Return the [x, y] coordinate for the center point of the cell that contains the specified text.  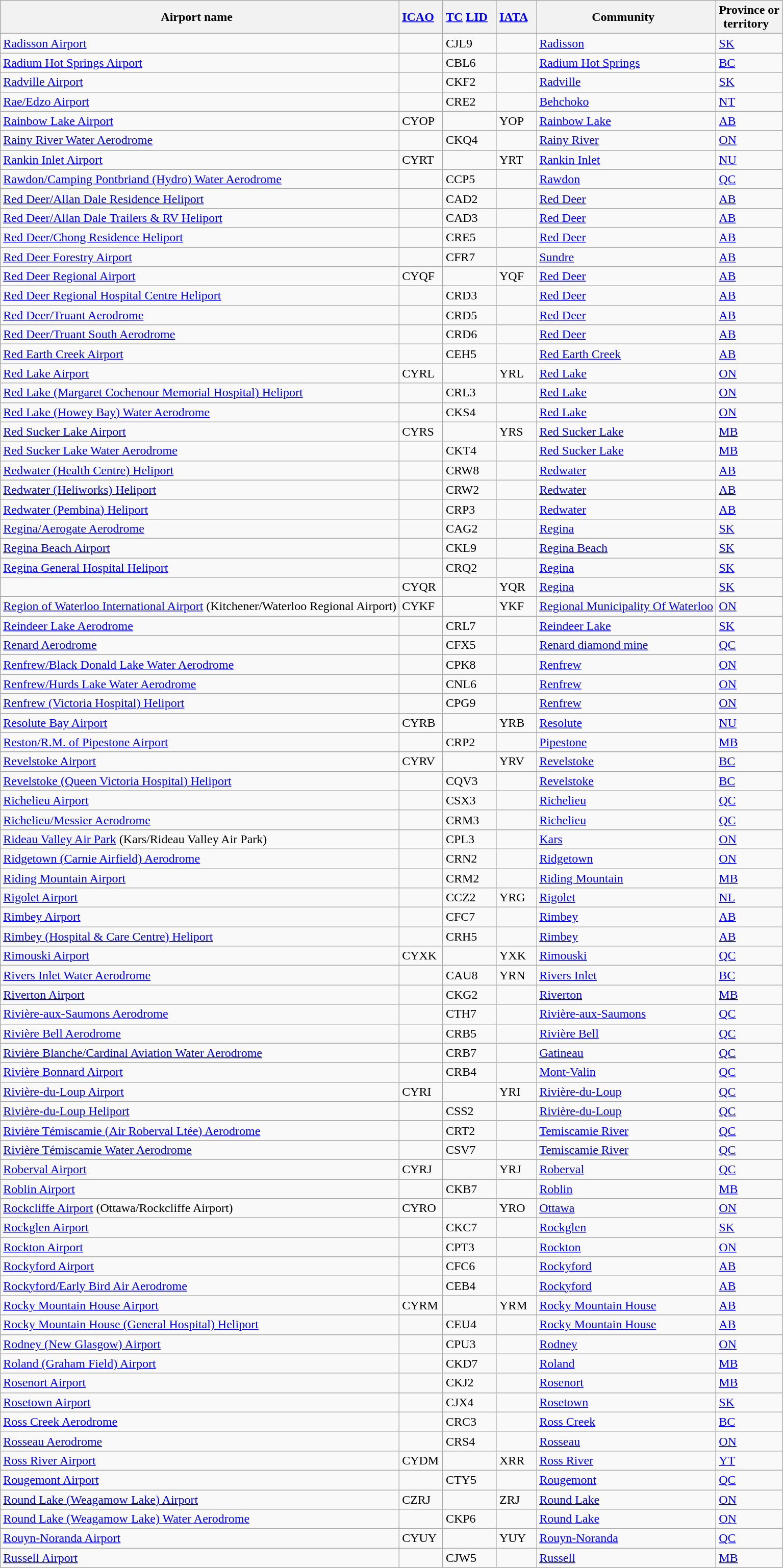
CRQ2 [469, 568]
Pipestone [626, 742]
CSS2 [469, 1111]
Rockyford Airport [200, 1267]
Rivière-du-Loup Heliport [200, 1111]
CKP6 [469, 1519]
Mont-Valin [626, 1072]
CPL3 [469, 839]
Ridgetown [626, 858]
Renard diamond mine [626, 645]
NT [749, 102]
YKF [516, 606]
CYQR [421, 587]
Region of Waterloo International Airport (Kitchener/Waterloo Regional Airport) [200, 606]
Rockglen [626, 1228]
Riverton [626, 995]
Red Deer Regional Hospital Centre Heliport [200, 296]
Regina Beach Airport [200, 548]
Rivière Témiscamie (Air Roberval Ltée) Aerodrome [200, 1130]
Redwater (Health Centre) Heliport [200, 470]
Rivière Blanche/Cardinal Aviation Water Aerodrome [200, 1053]
Reindeer Lake Aerodrome [200, 626]
Red Lake (Howey Bay) Water Aerodrome [200, 412]
Rae/Edzo Airport [200, 102]
Red Lake (Margaret Cochenour Memorial Hospital) Heliport [200, 393]
YRN [516, 975]
Rimouski Airport [200, 956]
YQR [516, 587]
CKG2 [469, 995]
Rocky Mountain House (General Hospital) Heliport [200, 1325]
CAD2 [469, 198]
CCP5 [469, 179]
YQF [516, 276]
YUY [516, 1538]
Rivière-aux-Saumons Aerodrome [200, 1014]
Reston/R.M. of Pipestone Airport [200, 742]
Rimbey Airport [200, 917]
CFX5 [469, 645]
CRP3 [469, 509]
Ross Creek Aerodrome [200, 1422]
Rideau Valley Air Park (Kars/Rideau Valley Air Park) [200, 839]
Rivière Témiscamie Water Aerodrome [200, 1150]
Rivière-aux-Saumons [626, 1014]
CYRM [421, 1305]
Roland (Graham Field) Airport [200, 1363]
Rosenort [626, 1383]
CRT2 [469, 1130]
CRB4 [469, 1072]
Radville [626, 82]
Regional Municipality Of Waterloo [626, 606]
Red Deer/Truant South Aerodrome [200, 335]
CYRO [421, 1208]
CKQ4 [469, 140]
CRS4 [469, 1441]
CJL9 [469, 43]
Roberval [626, 1169]
CSV7 [469, 1150]
Rodney (New Glasgow) Airport [200, 1344]
Rainy River [626, 140]
Resolute [626, 723]
Russell [626, 1558]
CYOP [421, 121]
Rouyn-Noranda Airport [200, 1538]
CKC7 [469, 1228]
YRB [516, 723]
Regina Beach [626, 548]
YRG [516, 898]
Radium Hot Springs Airport [200, 63]
Rainbow Lake [626, 121]
Rivers Inlet Water Aerodrome [200, 975]
CYRL [421, 373]
YT [749, 1460]
Red Lake Airport [200, 373]
Rockglen Airport [200, 1228]
Renard Aerodrome [200, 645]
Roblin [626, 1189]
Radium Hot Springs [626, 63]
Resolute Bay Airport [200, 723]
YRV [516, 762]
CRD5 [469, 315]
Roberval Airport [200, 1169]
CAD3 [469, 218]
Rougemont [626, 1480]
Red Earth Creek [626, 354]
Regina General Hospital Heliport [200, 568]
CJX4 [469, 1402]
NL [749, 898]
CCZ2 [469, 898]
YRJ [516, 1169]
XRR [516, 1460]
Radisson Airport [200, 43]
CTY5 [469, 1480]
CEB4 [469, 1286]
Ross River [626, 1460]
Roblin Airport [200, 1189]
CAU8 [469, 975]
Red Deer/Allan Dale Trailers & RV Heliport [200, 218]
CBL6 [469, 63]
CRN2 [469, 858]
Behchoko [626, 102]
Rockyford/Early Bird Air Aerodrome [200, 1286]
CRE5 [469, 237]
Province orterritory [749, 17]
Revelstoke Airport [200, 762]
Rouyn-Noranda [626, 1538]
Revelstoke (Queen Victoria Hospital) Heliport [200, 781]
CYUY [421, 1538]
Ross River Airport [200, 1460]
CYKF [421, 606]
Rocky Mountain House Airport [200, 1305]
CFR7 [469, 257]
Regina/Aerogate Aerodrome [200, 528]
CAG2 [469, 528]
CZRJ [421, 1499]
Red Earth Creek Airport [200, 354]
Rainy River Water Aerodrome [200, 140]
ICAO [421, 17]
CRH5 [469, 937]
CRD3 [469, 296]
Rosetown [626, 1402]
Richelieu/Messier Aerodrome [200, 820]
Rosseau [626, 1441]
CKJ2 [469, 1383]
Ridgetown (Carnie Airfield) Aerodrome [200, 858]
Red Deer/Chong Residence Heliport [200, 237]
IATA [516, 17]
CRP2 [469, 742]
CRC3 [469, 1422]
CRL3 [469, 393]
CPK8 [469, 665]
Rockcliffe Airport (Ottawa/Rockcliffe Airport) [200, 1208]
YRL [516, 373]
CRB7 [469, 1053]
YRT [516, 160]
CRW2 [469, 490]
Rivière Bell [626, 1033]
YRS [516, 432]
Rosseau Aerodrome [200, 1441]
CKT4 [469, 451]
Gatineau [626, 1053]
Rimbey (Hospital & Care Centre) Heliport [200, 937]
Rosetown Airport [200, 1402]
Rawdon [626, 179]
Renfrew/Hurds Lake Water Aerodrome [200, 684]
TC LID [469, 17]
CEH5 [469, 354]
Radville Airport [200, 82]
Rivers Inlet [626, 975]
CRB5 [469, 1033]
Red Sucker Lake Airport [200, 432]
Rodney [626, 1344]
Rankin Inlet Airport [200, 160]
CYRI [421, 1092]
CYRB [421, 723]
CRW8 [469, 470]
CYRT [421, 160]
CJW5 [469, 1558]
Rigolet Airport [200, 898]
YRM [516, 1305]
CTH7 [469, 1014]
Rankin Inlet [626, 160]
CSX3 [469, 800]
Red Deer Forestry Airport [200, 257]
CKS4 [469, 412]
Riding Mountain [626, 878]
CQV3 [469, 781]
Rivière Bell Aerodrome [200, 1033]
CYRV [421, 762]
Redwater (Pembina) Heliport [200, 509]
CFC6 [469, 1267]
Ross Creek [626, 1422]
YRI [516, 1092]
Radisson [626, 43]
YRO [516, 1208]
Renfrew (Victoria Hospital) Heliport [200, 703]
CEU4 [469, 1325]
CPT3 [469, 1247]
CRL7 [469, 626]
CKD7 [469, 1363]
Redwater (Heliworks) Heliport [200, 490]
CYXK [421, 956]
Round Lake (Weagamow Lake) Water Aerodrome [200, 1519]
Richelieu Airport [200, 800]
Red Deer Regional Airport [200, 276]
CKB7 [469, 1189]
Red Sucker Lake Water Aerodrome [200, 451]
Rainbow Lake Airport [200, 121]
Rockton [626, 1247]
Rosenort Airport [200, 1383]
Rivière-du-Loup Airport [200, 1092]
CRM3 [469, 820]
CYRJ [421, 1169]
YXK [516, 956]
CNL6 [469, 684]
Airport name [200, 17]
Rigolet [626, 898]
Rivière Bonnard Airport [200, 1072]
Red Deer/Truant Aerodrome [200, 315]
CKF2 [469, 82]
YOP [516, 121]
Rimouski [626, 956]
Riverton Airport [200, 995]
CYQF [421, 276]
CFC7 [469, 917]
CKL9 [469, 548]
Russell Airport [200, 1558]
CRD6 [469, 335]
CRE2 [469, 102]
CPG9 [469, 703]
CPU3 [469, 1344]
Sundre [626, 257]
Red Deer/Allan Dale Residence Heliport [200, 198]
Ottawa [626, 1208]
Rockton Airport [200, 1247]
Riding Mountain Airport [200, 878]
Roland [626, 1363]
Renfrew/Black Donald Lake Water Aerodrome [200, 665]
CRM2 [469, 878]
CYDM [421, 1460]
ZRJ [516, 1499]
Community [626, 17]
CYRS [421, 432]
Rougemont Airport [200, 1480]
Kars [626, 839]
Round Lake (Weagamow Lake) Airport [200, 1499]
Reindeer Lake [626, 626]
Rawdon/Camping Pontbriand (Hydro) Water Aerodrome [200, 179]
